For the text-containing cell, return its midpoint in (x, y) coordinate format. 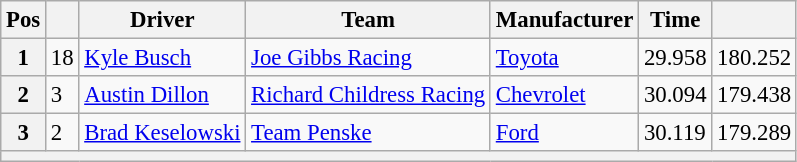
1 (24, 58)
Ford (564, 133)
Driver (162, 20)
Time (676, 20)
180.252 (754, 58)
18 (62, 58)
30.119 (676, 133)
Chevrolet (564, 95)
Austin Dillon (162, 95)
Brad Keselowski (162, 133)
Richard Childress Racing (368, 95)
Toyota (564, 58)
29.958 (676, 58)
179.289 (754, 133)
Team Penske (368, 133)
Pos (24, 20)
Kyle Busch (162, 58)
179.438 (754, 95)
Team (368, 20)
Joe Gibbs Racing (368, 58)
Manufacturer (564, 20)
30.094 (676, 95)
